Return the [X, Y] coordinate for the center point of the cell that contains the specified text.  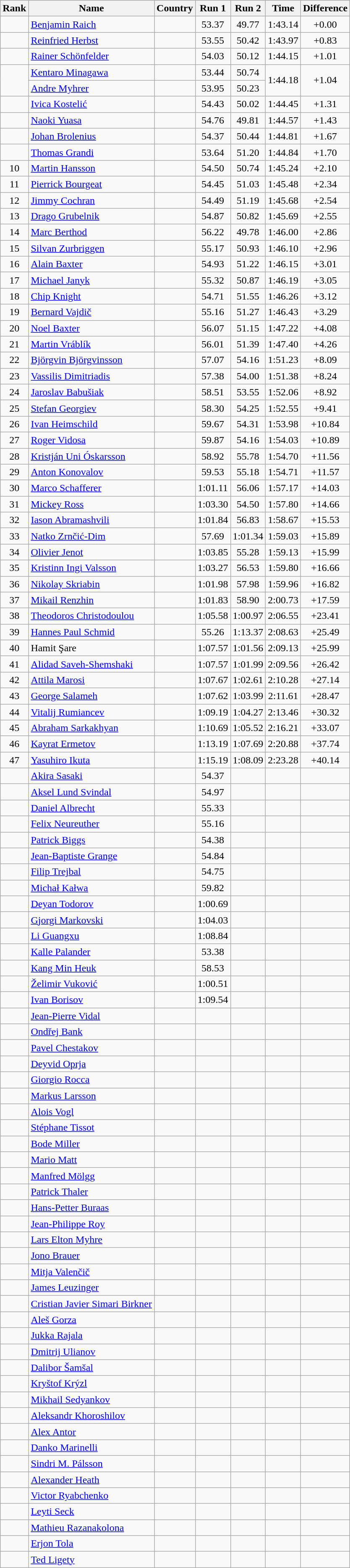
50.87 [248, 280]
Želimir Vuković [91, 984]
21 [14, 344]
1:45.69 [283, 216]
1:07.69 [248, 744]
1:03.99 [248, 696]
1:43.14 [283, 24]
29 [14, 472]
Run 1 [213, 8]
Time [283, 8]
+1.01 [325, 56]
Johan Brolenius [91, 136]
Manfred Mölgg [91, 1176]
54.93 [213, 264]
Jean-Baptiste Grange [91, 856]
Martin Vráblík [91, 344]
24 [14, 392]
1:00.69 [213, 904]
Run 2 [248, 8]
1:03.27 [213, 568]
1:47.40 [283, 344]
Ivan Heimschild [91, 424]
56.83 [248, 520]
+2.34 [325, 184]
Daniel Albrecht [91, 808]
Drago Grubelnik [91, 216]
46 [14, 744]
54.76 [213, 120]
Pavel Chestakov [91, 1048]
+2.96 [325, 248]
Jukka Rajala [91, 1336]
54.43 [213, 104]
55.28 [248, 552]
1:03.85 [213, 552]
59.53 [213, 472]
51.20 [248, 152]
Alexander Heath [91, 1479]
54.49 [213, 200]
+17.59 [325, 600]
1:00.51 [213, 984]
1:01.98 [213, 584]
57.98 [248, 584]
+0.83 [325, 40]
+0.00 [325, 24]
31 [14, 504]
1:02.61 [248, 680]
+25.99 [325, 648]
54.38 [213, 840]
Giorgio Rocca [91, 1080]
30 [14, 488]
25 [14, 408]
28 [14, 456]
1:59.96 [283, 584]
54.31 [248, 424]
1:04.03 [213, 920]
13 [14, 216]
1:52.06 [283, 392]
Aksel Lund Svindal [91, 792]
1:09.19 [213, 712]
45 [14, 728]
Jean-Philippe Roy [91, 1224]
53.44 [213, 72]
49.81 [248, 120]
1:13.37 [248, 632]
+3.05 [325, 280]
Stefan Georgiev [91, 408]
Roger Vidosa [91, 440]
Markus Larsson [91, 1096]
Felix Neureuther [91, 824]
50.82 [248, 216]
50.93 [248, 248]
41 [14, 664]
1:59.80 [283, 568]
37 [14, 600]
Jono Brauer [91, 1256]
Kayrat Ermetov [91, 744]
Alain Baxter [91, 264]
Ted Ligety [91, 1560]
55.33 [213, 808]
Vitalij Rumiancev [91, 712]
1:07.62 [213, 696]
56.06 [248, 488]
51.55 [248, 296]
Deyvid Oprja [91, 1064]
+23.41 [325, 616]
Mathieu Razanakolona [91, 1528]
53.37 [213, 24]
1:01.83 [213, 600]
55.78 [248, 456]
Chip Knight [91, 296]
+14.66 [325, 504]
2:16.21 [283, 728]
Bode Miller [91, 1144]
+11.56 [325, 456]
50.02 [248, 104]
Mikhail Sedyankov [91, 1400]
+27.14 [325, 680]
12 [14, 200]
53.64 [213, 152]
1:46.43 [283, 312]
1:51.38 [283, 376]
Pierrick Bourgeat [91, 184]
54.03 [213, 56]
Cristian Javier Simari Birkner [91, 1304]
34 [14, 552]
+1.67 [325, 136]
Dmitrij Ulianov [91, 1352]
Reinfried Herbst [91, 40]
+1.70 [325, 152]
+16.82 [325, 584]
1:46.10 [283, 248]
54.25 [248, 408]
59.82 [213, 888]
1:46.00 [283, 232]
Noel Baxter [91, 328]
1:59.13 [283, 552]
Filip Trejbal [91, 872]
+30.32 [325, 712]
1:54.71 [283, 472]
59.87 [213, 440]
Marc Berthod [91, 232]
Patrick Biggs [91, 840]
55.18 [248, 472]
1:05.52 [248, 728]
Gjorgi Markovski [91, 920]
+16.66 [325, 568]
1:04.27 [248, 712]
16 [14, 264]
George Salameh [91, 696]
54.97 [213, 792]
1:46.15 [283, 264]
59.67 [213, 424]
1:08.09 [248, 760]
1:13.19 [213, 744]
+10.84 [325, 424]
1:46.26 [283, 296]
Kryštof Krýzl [91, 1384]
Mario Matt [91, 1160]
Jimmy Cochran [91, 200]
1:54.70 [283, 456]
1:47.22 [283, 328]
55.26 [213, 632]
Yasuhiro Ikuta [91, 760]
Erjon Tola [91, 1544]
51.03 [248, 184]
1:45.48 [283, 184]
1:45.24 [283, 168]
Michał Kałwa [91, 888]
11 [14, 184]
2:09.13 [283, 648]
56.07 [213, 328]
Alois Vogl [91, 1112]
Vassilis Dimitriadis [91, 376]
57.38 [213, 376]
Danko Marinelli [91, 1447]
54.00 [248, 376]
56.01 [213, 344]
Sindri M. Pálsson [91, 1463]
1:01.34 [248, 536]
1:15.19 [213, 760]
1:43.97 [283, 40]
Kristinn Ingi Valsson [91, 568]
1:01.84 [213, 520]
+2.86 [325, 232]
19 [14, 312]
Hans-Petter Buraas [91, 1208]
Silvan Zurbriggen [91, 248]
2:23.28 [283, 760]
Ivica Kostelić [91, 104]
1:08.84 [213, 936]
Victor Ryabchenko [91, 1496]
+40.14 [325, 760]
56.22 [213, 232]
2:20.88 [283, 744]
1:59.03 [283, 536]
Ivan Borisov [91, 1000]
Dalibor Šamšal [91, 1368]
10 [14, 168]
Lars Elton Myhre [91, 1240]
1:00.97 [248, 616]
49.78 [248, 232]
40 [14, 648]
1:44.15 [283, 56]
+3.12 [325, 296]
1:10.69 [213, 728]
44 [14, 712]
Name [91, 8]
Theodoros Christodoulou [91, 616]
1:01.11 [213, 488]
1:53.98 [283, 424]
50.42 [248, 40]
54.84 [213, 856]
+28.47 [325, 696]
2:06.55 [283, 616]
+11.57 [325, 472]
+1.43 [325, 120]
58.53 [213, 968]
+4.26 [325, 344]
1:54.03 [283, 440]
Aleš Gorza [91, 1320]
1:44.57 [283, 120]
Attila Marosi [91, 680]
+1.31 [325, 104]
Nikolay Skriabin [91, 584]
+3.29 [325, 312]
+2.10 [325, 168]
Alex Antor [91, 1431]
53.38 [213, 952]
2:11.61 [283, 696]
1:46.19 [283, 280]
+15.99 [325, 552]
Natko Zrnčić-Dim [91, 536]
Deyan Todorov [91, 904]
55.17 [213, 248]
55.32 [213, 280]
56.53 [248, 568]
14 [14, 232]
Stéphane Tissot [91, 1128]
2:13.46 [283, 712]
Michael Janyk [91, 280]
Mitja Valenčič [91, 1272]
Mickey Ross [91, 504]
2:09.56 [283, 664]
+3.01 [325, 264]
Björgvin Björgvinsson [91, 360]
1:44.81 [283, 136]
1:09.54 [213, 1000]
17 [14, 280]
1:51.23 [283, 360]
1:45.68 [283, 200]
1:58.67 [283, 520]
Iason Abramashvili [91, 520]
Mikail Renzhin [91, 600]
49.77 [248, 24]
Patrick Thaler [91, 1192]
Benjamin Raich [91, 24]
Kang Min Heuk [91, 968]
36 [14, 584]
Aleksandr Khoroshilov [91, 1415]
Abraham Sarkakhyan [91, 728]
39 [14, 632]
+15.53 [325, 520]
+8.24 [325, 376]
58.92 [213, 456]
Rank [14, 8]
1:07.67 [213, 680]
Anton Konovalov [91, 472]
2:00.73 [283, 600]
58.90 [248, 600]
33 [14, 536]
Li Guangxu [91, 936]
1:01.99 [248, 664]
51.15 [248, 328]
1:05.58 [213, 616]
58.30 [213, 408]
50.12 [248, 56]
+37.74 [325, 744]
50.23 [248, 88]
Rainer Schönfelder [91, 56]
Thomas Grandi [91, 152]
1:44.45 [283, 104]
Leyti Seck [91, 1512]
James Leuzinger [91, 1288]
+15.89 [325, 536]
1:57.17 [283, 488]
51.39 [248, 344]
54.71 [213, 296]
53.95 [213, 88]
58.51 [213, 392]
Olivier Jenot [91, 552]
1:44.18 [283, 80]
Ondřej Bank [91, 1032]
57.07 [213, 360]
51.19 [248, 200]
Kristján Uni Óskarsson [91, 456]
22 [14, 360]
+2.54 [325, 200]
Jean-Pierre Vidal [91, 1016]
50.44 [248, 136]
+14.03 [325, 488]
Country [175, 8]
26 [14, 424]
38 [14, 616]
Akira Sasaki [91, 776]
+9.41 [325, 408]
57.69 [213, 536]
Naoki Yuasa [91, 120]
+1.04 [325, 80]
+26.42 [325, 664]
35 [14, 568]
+25.49 [325, 632]
Jaroslav Babušiak [91, 392]
Bernard Vajdič [91, 312]
2:10.28 [283, 680]
+33.07 [325, 728]
+8.92 [325, 392]
18 [14, 296]
54.75 [213, 872]
20 [14, 328]
51.22 [248, 264]
Andre Myhrer [91, 88]
1:52.55 [283, 408]
1:44.84 [283, 152]
15 [14, 248]
+2.55 [325, 216]
Alidad Saveh-Shemshaki [91, 664]
+8.09 [325, 360]
Kentaro Minagawa [91, 72]
Difference [325, 8]
1:57.80 [283, 504]
2:08.63 [283, 632]
51.27 [248, 312]
+4.08 [325, 328]
+10.89 [325, 440]
23 [14, 376]
54.45 [213, 184]
Hamit Şare [91, 648]
Kalle Palander [91, 952]
Martin Hansson [91, 168]
1:03.30 [213, 504]
47 [14, 760]
Marco Schafferer [91, 488]
27 [14, 440]
32 [14, 520]
42 [14, 680]
43 [14, 696]
Hannes Paul Schmid [91, 632]
1:01.56 [248, 648]
54.87 [213, 216]
